Detect which cell encompasses the target text, then output its (X, Y) center coordinate. 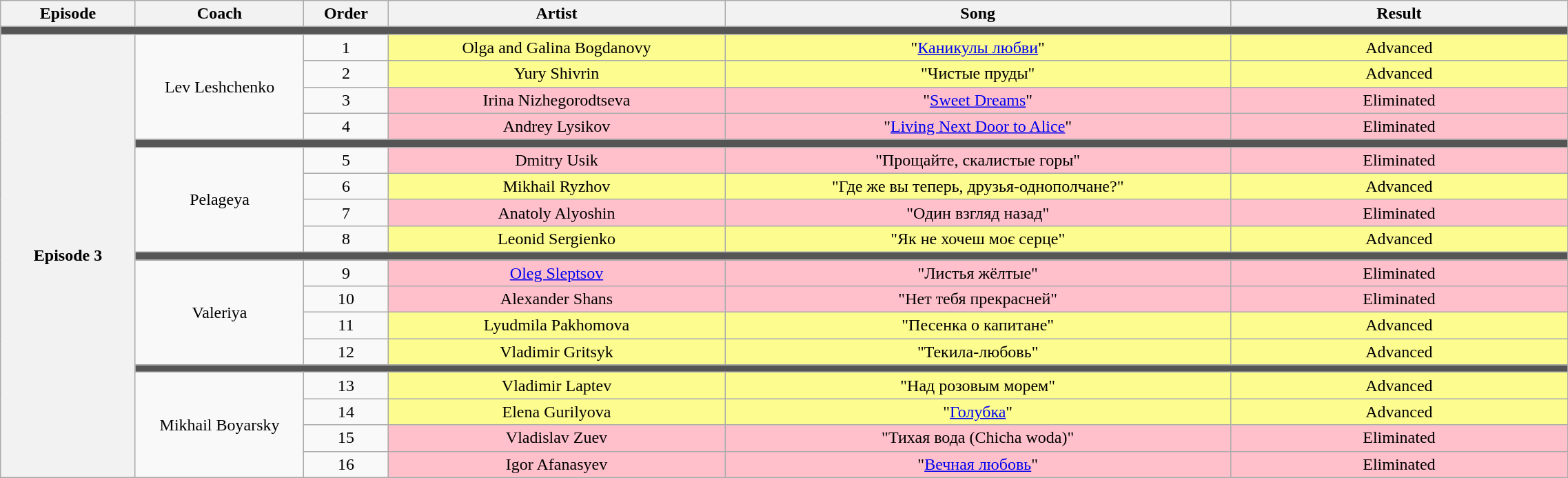
Vladimir Gritsyk (557, 352)
"Листья жёлтые" (977, 272)
Order (346, 14)
9 (346, 272)
Dmitry Usik (557, 160)
"Текила-любовь" (977, 352)
1 (346, 48)
Coach (219, 14)
Elena Gurilyova (557, 412)
Pelageya (219, 199)
Anatoly Alyoshin (557, 212)
Igor Afanasyev (557, 464)
Oleg Sleptsov (557, 272)
"Каникулы любви" (977, 48)
6 (346, 186)
5 (346, 160)
3 (346, 100)
Andrey Lysikov (557, 126)
"Песенка о капитане" (977, 326)
Song (977, 14)
"Тихая вода (Chicha woda)" (977, 438)
Alexander Shans (557, 299)
"Голубка" (977, 412)
"Где же вы теперь, друзья-однополчане?" (977, 186)
Vladimir Laptev (557, 386)
15 (346, 438)
Olga and Galina Bogdanovy (557, 48)
10 (346, 299)
Episode (68, 14)
11 (346, 326)
8 (346, 239)
Lyudmila Pakhomova (557, 326)
16 (346, 464)
Vladislav Zuev (557, 438)
Artist (557, 14)
"Нет тебя прекрасней" (977, 299)
Mikhail Ryzhov (557, 186)
Irina Nizhegorodtseva (557, 100)
"Чистые пруды" (977, 74)
"Над розовым морем" (977, 386)
"Один взгляд назад" (977, 212)
2 (346, 74)
"Living Next Door to Alice" (977, 126)
7 (346, 212)
Result (1399, 14)
"Прощайте, скалистые горы" (977, 160)
Yury Shivrin (557, 74)
14 (346, 412)
4 (346, 126)
Lev Leshchenko (219, 87)
12 (346, 352)
"Як не хочеш моє серце" (977, 239)
"Вечная любовь" (977, 464)
Mikhail Boyarsky (219, 425)
13 (346, 386)
Leonid Sergienko (557, 239)
"Sweet Dreams" (977, 100)
Episode 3 (68, 256)
Valeriya (219, 312)
